Search for the cell housing the specified text and yield its [X, Y] center coordinate. 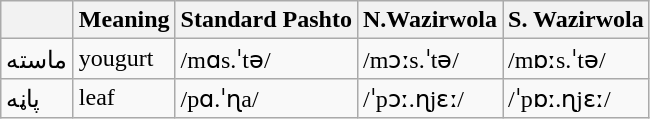
N.Wazirwola [430, 20]
yougurt [124, 59]
/ˈpɔː.ɳjɛː/ [430, 98]
پاڼه [38, 98]
Meaning [124, 20]
ماسته [38, 59]
/mɒːs.ˈtə/ [576, 59]
Standard Pashto [266, 20]
leaf [124, 98]
/mɔːs.ˈtə/ [430, 59]
/pɑ.ˈɳa/ [266, 98]
/ˈpɒː.ɳjɛː/ [576, 98]
/mɑs.ˈtə/ [266, 59]
S. Wazirwola [576, 20]
